Return the [x, y] coordinate for the center point of the cell that contains the specified text.  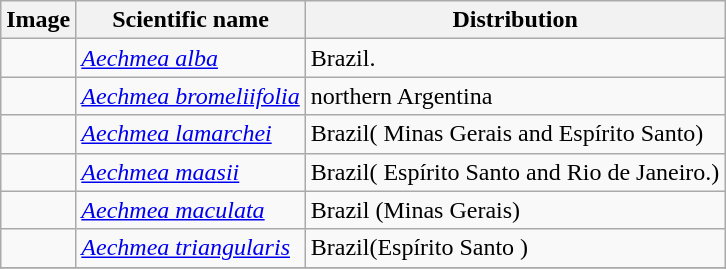
Image [38, 20]
Brazil( Espírito Santo and Rio de Janeiro.) [515, 172]
Aechmea maasii [190, 172]
Aechmea alba [190, 58]
Scientific name [190, 20]
Aechmea bromeliifolia [190, 96]
northern Argentina [515, 96]
Brazil. [515, 58]
Aechmea triangularis [190, 248]
Aechmea lamarchei [190, 134]
Brazil (Minas Gerais) [515, 210]
Aechmea maculata [190, 210]
Brazil( Minas Gerais and Espírito Santo) [515, 134]
Distribution [515, 20]
Brazil(Espírito Santo ) [515, 248]
